Determine the [X, Y] coordinate at the center of the cell enclosing the given text.  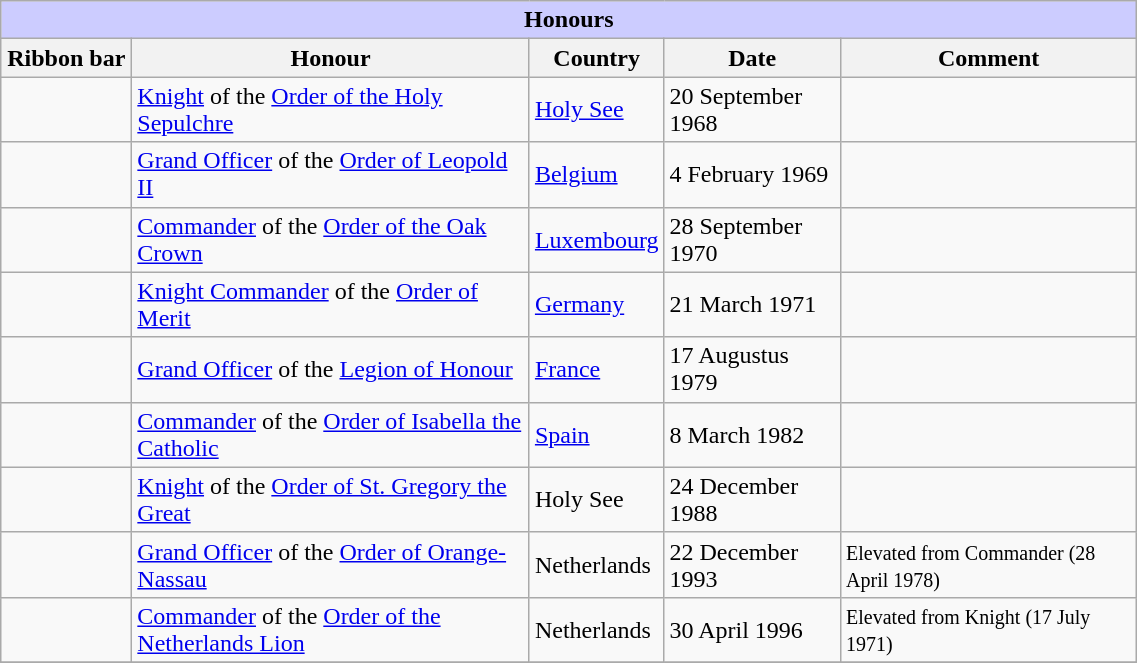
21 March 1971 [752, 304]
Date [752, 58]
Comment [989, 58]
Luxembourg [596, 240]
Spain [596, 434]
France [596, 370]
24 December 1988 [752, 500]
Knight of the Order of St. Gregory the Great [331, 500]
Grand Officer of the Legion of Honour [331, 370]
Grand Officer of the Order of Orange-Nassau [331, 564]
Grand Officer of the Order of Leopold II [331, 174]
Commander of the Order of Isabella the Catholic [331, 434]
Knight of the Order of the Holy Sepulchre [331, 110]
17 Augustus 1979 [752, 370]
Ribbon bar [66, 58]
Commander of the Order of the Oak Crown [331, 240]
Elevated from Commander (28 April 1978) [989, 564]
4 February 1969 [752, 174]
Honours [569, 20]
Country [596, 58]
Honour [331, 58]
28 September 1970 [752, 240]
Elevated from Knight (17 July 1971) [989, 630]
Commander of the Order of the Netherlands Lion [331, 630]
Knight Commander of the Order of Merit [331, 304]
Germany [596, 304]
22 December 1993 [752, 564]
8 March 1982 [752, 434]
Belgium [596, 174]
20 September 1968 [752, 110]
30 April 1996 [752, 630]
